Pinpoint the cell where the given text exists, returning its [X, Y] midpoint coordinate. 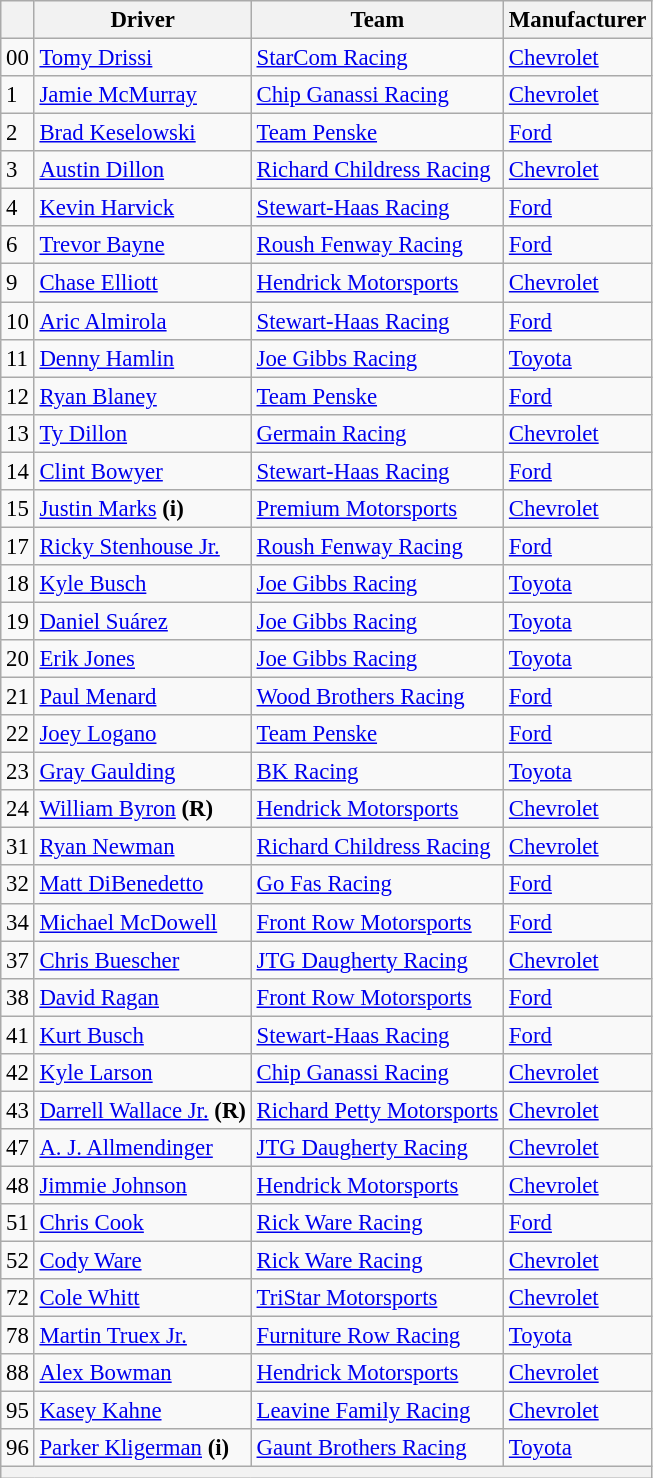
Ryan Newman [142, 847]
Austin Dillon [142, 170]
14 [18, 471]
Martin Truex Jr. [142, 1336]
3 [18, 170]
Leavine Family Racing [377, 1411]
Manufacturer [578, 20]
Michael McDowell [142, 922]
Kyle Larson [142, 1073]
Furniture Row Racing [377, 1336]
A. J. Allmendinger [142, 1148]
6 [18, 245]
78 [18, 1336]
88 [18, 1373]
34 [18, 922]
4 [18, 208]
Jimmie Johnson [142, 1185]
12 [18, 396]
19 [18, 621]
2 [18, 133]
BK Racing [377, 772]
Chris Buescher [142, 960]
Parker Kligerman (i) [142, 1449]
Jamie McMurray [142, 95]
Team [377, 20]
9 [18, 283]
Brad Keselowski [142, 133]
13 [18, 433]
17 [18, 546]
38 [18, 997]
Tomy Drissi [142, 58]
Premium Motorsports [377, 509]
11 [18, 358]
41 [18, 1035]
Ricky Stenhouse Jr. [142, 546]
43 [18, 1110]
Richard Petty Motorsports [377, 1110]
Cody Ware [142, 1261]
Matt DiBenedetto [142, 885]
Trevor Bayne [142, 245]
31 [18, 847]
Aric Almirola [142, 321]
Kurt Busch [142, 1035]
23 [18, 772]
StarCom Racing [377, 58]
95 [18, 1411]
William Byron (R) [142, 809]
Daniel Suárez [142, 621]
Chris Cook [142, 1223]
1 [18, 95]
Wood Brothers Racing [377, 697]
Gray Gaulding [142, 772]
Ryan Blaney [142, 396]
18 [18, 584]
Cole Whitt [142, 1298]
Clint Bowyer [142, 471]
Darrell Wallace Jr. (R) [142, 1110]
20 [18, 659]
47 [18, 1148]
Chase Elliott [142, 283]
Kevin Harvick [142, 208]
72 [18, 1298]
37 [18, 960]
Germain Racing [377, 433]
22 [18, 734]
51 [18, 1223]
Ty Dillon [142, 433]
Paul Menard [142, 697]
Alex Bowman [142, 1373]
24 [18, 809]
96 [18, 1449]
David Ragan [142, 997]
TriStar Motorsports [377, 1298]
Kasey Kahne [142, 1411]
Kyle Busch [142, 584]
48 [18, 1185]
Gaunt Brothers Racing [377, 1449]
32 [18, 885]
42 [18, 1073]
Go Fas Racing [377, 885]
Driver [142, 20]
21 [18, 697]
10 [18, 321]
52 [18, 1261]
15 [18, 509]
Justin Marks (i) [142, 509]
Erik Jones [142, 659]
Denny Hamlin [142, 358]
Joey Logano [142, 734]
00 [18, 58]
